Detect which cell encompasses the target text, then output its [X, Y] center coordinate. 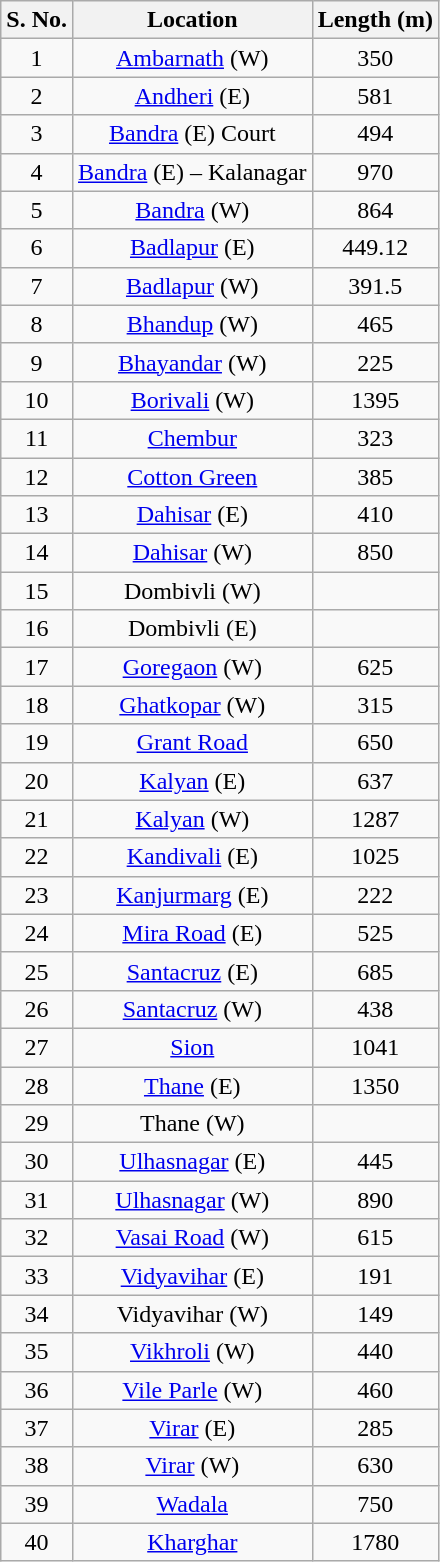
24 [37, 933]
630 [375, 1466]
6 [37, 248]
Badlapur (E) [192, 248]
32 [37, 1238]
S. No. [37, 20]
28 [37, 1085]
Kalyan (E) [192, 781]
Mira Road (E) [192, 933]
Vile Parle (W) [192, 1390]
7 [37, 286]
460 [375, 1390]
26 [37, 1009]
1025 [375, 857]
191 [375, 1276]
315 [375, 705]
11 [37, 438]
15 [37, 591]
323 [375, 438]
Sion [192, 1047]
34 [37, 1314]
637 [375, 781]
Dombivli (E) [192, 629]
525 [375, 933]
22 [37, 857]
Ghatkopar (W) [192, 705]
1350 [375, 1085]
2 [37, 96]
615 [375, 1238]
Location [192, 20]
13 [37, 515]
35 [37, 1352]
40 [37, 1542]
14 [37, 553]
Ulhasnagar (E) [192, 1162]
Santacruz (W) [192, 1009]
850 [375, 553]
3 [37, 134]
890 [375, 1200]
21 [37, 819]
449.12 [375, 248]
29 [37, 1124]
33 [37, 1276]
10 [37, 400]
410 [375, 515]
25 [37, 971]
Borivali (W) [192, 400]
8 [37, 324]
1 [37, 58]
Vasai Road (W) [192, 1238]
4 [37, 172]
Length (m) [375, 20]
Bhandup (W) [192, 324]
Kandivali (E) [192, 857]
Dombivli (W) [192, 591]
Bhayandar (W) [192, 362]
Ulhasnagar (W) [192, 1200]
Dahisar (W) [192, 553]
Kharghar [192, 1542]
5 [37, 210]
23 [37, 895]
465 [375, 324]
Dahisar (E) [192, 515]
Wadala [192, 1504]
685 [375, 971]
Virar (W) [192, 1466]
1780 [375, 1542]
149 [375, 1314]
1041 [375, 1047]
Badlapur (W) [192, 286]
285 [375, 1428]
1395 [375, 400]
650 [375, 743]
12 [37, 477]
30 [37, 1162]
9 [37, 362]
581 [375, 96]
Vidyavihar (E) [192, 1276]
16 [37, 629]
18 [37, 705]
Grant Road [192, 743]
19 [37, 743]
445 [375, 1162]
625 [375, 667]
37 [37, 1428]
20 [37, 781]
Goregaon (W) [192, 667]
27 [37, 1047]
Thane (W) [192, 1124]
350 [375, 58]
36 [37, 1390]
Virar (E) [192, 1428]
39 [37, 1504]
1287 [375, 819]
38 [37, 1466]
Thane (E) [192, 1085]
Kalyan (W) [192, 819]
391.5 [375, 286]
Bandra (E) – Kalanagar [192, 172]
17 [37, 667]
Bandra (E) Court [192, 134]
750 [375, 1504]
970 [375, 172]
Ambarnath (W) [192, 58]
Bandra (W) [192, 210]
225 [375, 362]
Vikhroli (W) [192, 1352]
222 [375, 895]
Chembur [192, 438]
Vidyavihar (W) [192, 1314]
Cotton Green [192, 477]
31 [37, 1200]
864 [375, 210]
Santacruz (E) [192, 971]
Kanjurmarg (E) [192, 895]
440 [375, 1352]
385 [375, 477]
438 [375, 1009]
Andheri (E) [192, 96]
494 [375, 134]
